Detect which cell encompasses the target text, then output its (x, y) center coordinate. 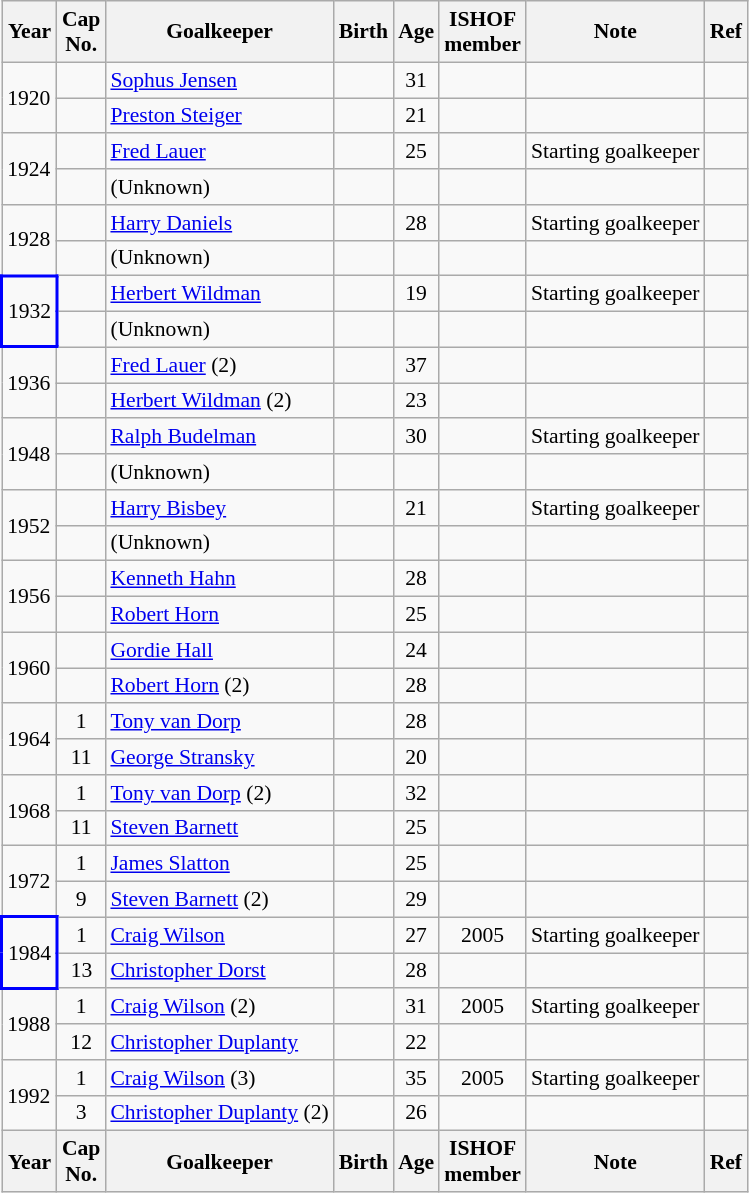
1948 (30, 454)
Ralph Budelman (219, 437)
1932 (30, 312)
Christopher Dorst (219, 971)
1952 (30, 526)
3 (82, 1113)
1968 (30, 810)
Harry Daniels (219, 223)
1936 (30, 382)
9 (82, 900)
Robert Horn (219, 615)
24 (416, 650)
37 (416, 365)
Fred Lauer (219, 152)
19 (416, 294)
Gordie Hall (219, 650)
32 (416, 793)
James Slatton (219, 864)
35 (416, 1078)
Tony van Dorp (2) (219, 793)
Herbert Wildman (219, 294)
27 (416, 935)
Craig Wilson (219, 935)
1920 (30, 98)
1956 (30, 596)
26 (416, 1113)
12 (82, 1042)
Steven Barnett (2) (219, 900)
22 (416, 1042)
Harry Bisbey (219, 508)
1924 (30, 170)
20 (416, 757)
13 (82, 971)
Christopher Duplanty (219, 1042)
Craig Wilson (2) (219, 1007)
1972 (30, 882)
1928 (30, 240)
1992 (30, 1096)
29 (416, 900)
Robert Horn (2) (219, 686)
23 (416, 401)
Craig Wilson (3) (219, 1078)
Kenneth Hahn (219, 579)
Fred Lauer (2) (219, 365)
Herbert Wildman (2) (219, 401)
Steven Barnett (219, 828)
Sophus Jensen (219, 80)
30 (416, 437)
Tony van Dorp (219, 722)
1988 (30, 1024)
1960 (30, 668)
George Stransky (219, 757)
Christopher Duplanty (2) (219, 1113)
Preston Steiger (219, 116)
1964 (30, 740)
1984 (30, 952)
